Pinpoint the cell where the given text exists, returning its (X, Y) midpoint coordinate. 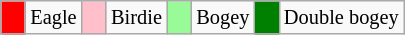
Eagle (53, 17)
Double bogey (342, 17)
Bogey (222, 17)
Birdie (136, 17)
